From the cell containing the given text, extract its center point as [X, Y] coordinate. 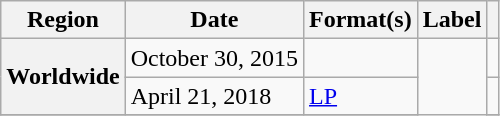
October 30, 2015 [214, 58]
Date [214, 20]
Worldwide [63, 77]
Region [63, 20]
April 21, 2018 [214, 96]
Label [452, 20]
LP [361, 96]
Format(s) [361, 20]
